Determine the [X, Y] coordinate at the center of the cell enclosing the given text.  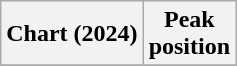
Peakposition [189, 34]
Chart (2024) [72, 34]
